For the text-containing cell, return its midpoint in [X, Y] coordinate format. 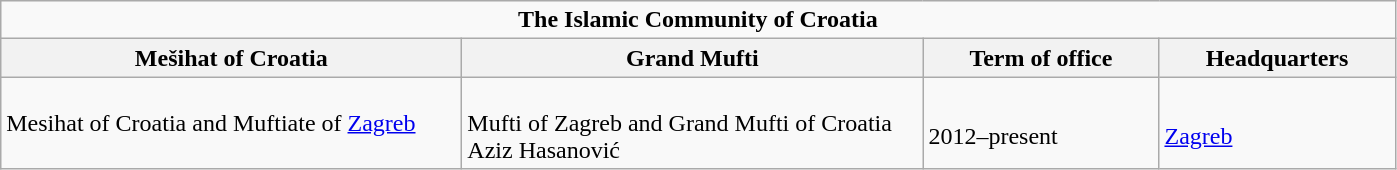
Grand Mufti [692, 58]
Mešihat of Croatia [232, 58]
Term of office [1041, 58]
2012–present [1041, 123]
Headquarters [1277, 58]
Zagreb [1277, 123]
The Islamic Community of Croatia [698, 20]
Mufti of Zagreb and Grand Mufti of Croatia Aziz Hasanović [692, 123]
Mesihat of Croatia and Muftiate of Zagreb [232, 123]
